Pinpoint the cell where the given text exists, returning its (x, y) midpoint coordinate. 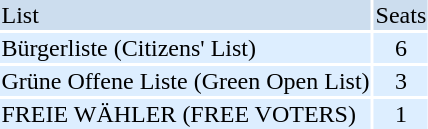
FREIE WÄHLER (FREE VOTERS) (186, 114)
3 (401, 81)
1 (401, 114)
6 (401, 48)
Seats (401, 15)
Grüne Offene Liste (Green Open List) (186, 81)
List (186, 15)
Bürgerliste (Citizens' List) (186, 48)
